Extract the [X, Y] coordinate from the center of the cell holding the provided text.  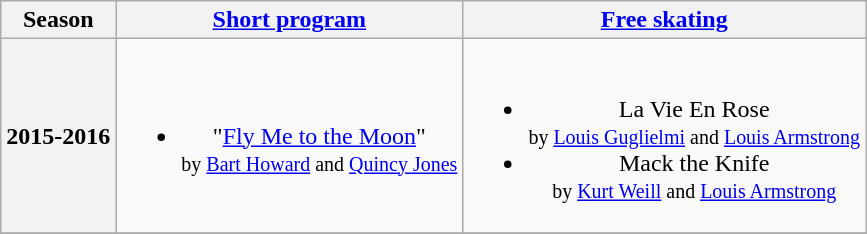
2015-2016 [58, 136]
La Vie En Rose by Louis Guglielmi and Louis ArmstrongMack the Knife by Kurt Weill and Louis Armstrong [664, 136]
Short program [290, 20]
Season [58, 20]
"Fly Me to the Moon" by Bart Howard and Quincy Jones [290, 136]
Free skating [664, 20]
